Detect which cell encompasses the target text, then output its (x, y) center coordinate. 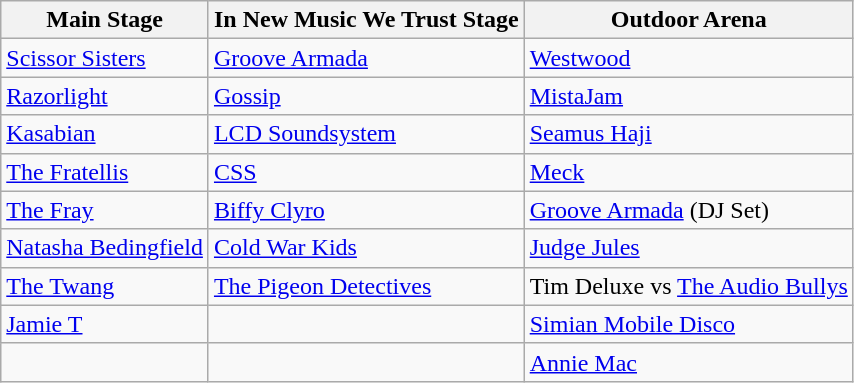
Groove Armada (DJ Set) (688, 210)
Cold War Kids (366, 248)
Jamie T (105, 324)
Outdoor Arena (688, 20)
Seamus Haji (688, 134)
Natasha Bedingfield (105, 248)
Groove Armada (366, 58)
Razorlight (105, 96)
Scissor Sisters (105, 58)
Annie Mac (688, 362)
The Pigeon Detectives (366, 286)
Westwood (688, 58)
LCD Soundsystem (366, 134)
In New Music We Trust Stage (366, 20)
Judge Jules (688, 248)
Main Stage (105, 20)
MistaJam (688, 96)
Simian Mobile Disco (688, 324)
Gossip (366, 96)
CSS (366, 172)
Tim Deluxe vs The Audio Bullys (688, 286)
The Twang (105, 286)
The Fratellis (105, 172)
The Fray (105, 210)
Meck (688, 172)
Kasabian (105, 134)
Biffy Clyro (366, 210)
